Determine the [X, Y] coordinate at the center of the cell enclosing the given text.  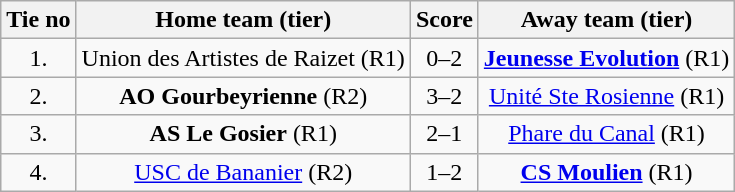
4. [38, 172]
Union des Artistes de Raizet (R1) [243, 58]
AO Gourbeyrienne (R2) [243, 96]
1. [38, 58]
2–1 [444, 134]
Jeunesse Evolution (R1) [606, 58]
Away team (tier) [606, 20]
Score [444, 20]
Tie no [38, 20]
Phare du Canal (R1) [606, 134]
2. [38, 96]
1–2 [444, 172]
CS Moulien (R1) [606, 172]
0–2 [444, 58]
USC de Bananier (R2) [243, 172]
AS Le Gosier (R1) [243, 134]
3–2 [444, 96]
3. [38, 134]
Unité Ste Rosienne (R1) [606, 96]
Home team (tier) [243, 20]
